Return the [X, Y] coordinate for the center point of the cell that contains the specified text.  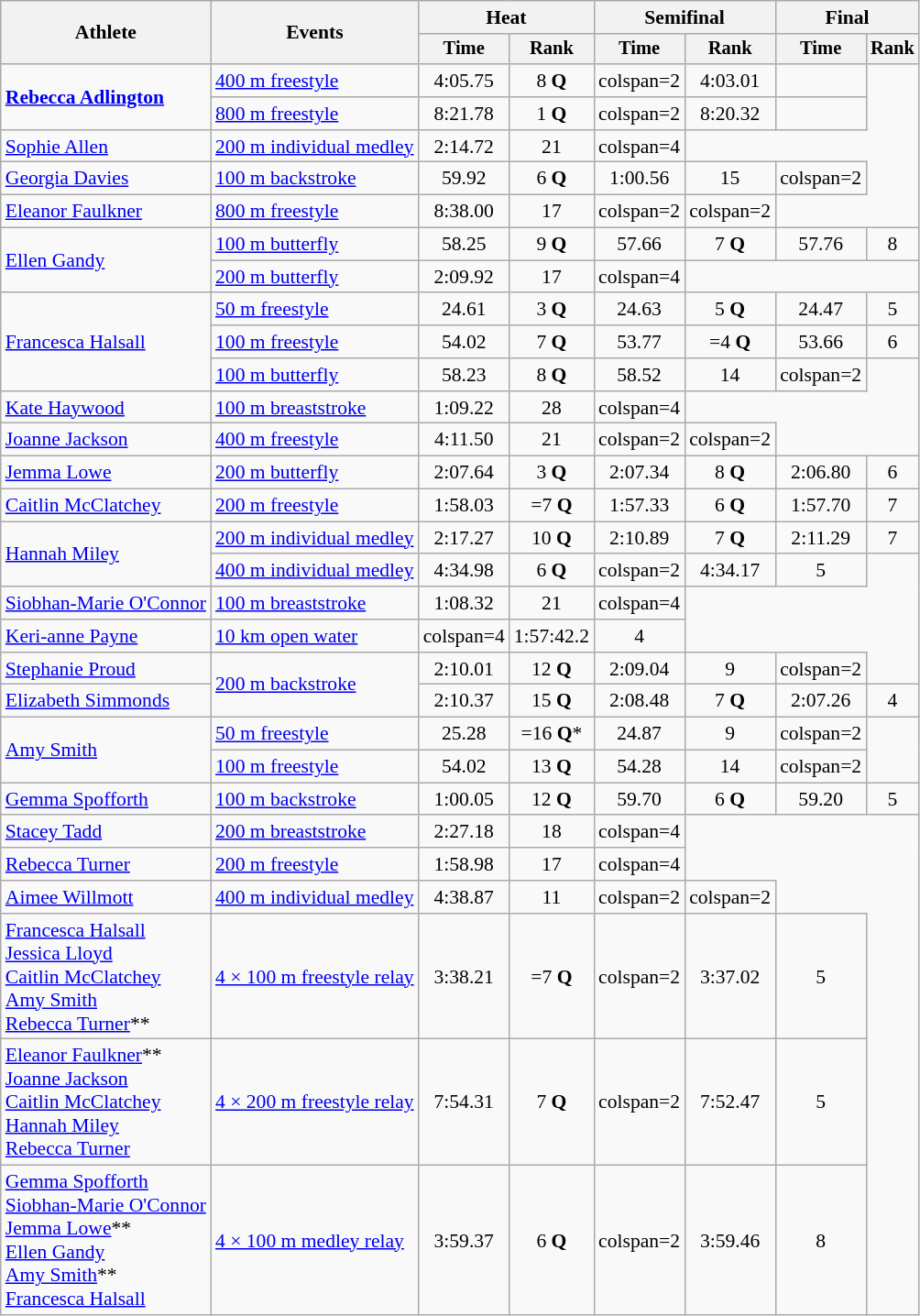
4 × 200 m freestyle relay [315, 1102]
Keri-anne Payne [106, 636]
Kate Haywood [106, 408]
25.28 [464, 734]
1 Q [552, 114]
Amy Smith [106, 750]
1:08.32 [464, 603]
Francesca HalsallJessica LloydCaitlin McClatcheyAmy SmithRebecca Turner** [106, 977]
4:38.87 [464, 897]
Semifinal [685, 17]
=16 Q* [552, 734]
200 m breaststroke [315, 832]
Elizabeth Simmonds [106, 701]
54.28 [640, 767]
59.92 [464, 179]
58.52 [640, 375]
53.66 [821, 342]
1:00.56 [640, 179]
=4 Q [729, 342]
13 Q [552, 767]
2:07.64 [464, 473]
1:09.22 [464, 408]
59.70 [640, 799]
2:27.18 [464, 832]
24.61 [464, 310]
Stacey Tadd [106, 832]
2:10.89 [640, 538]
Aimee Willmott [106, 897]
4:11.50 [464, 440]
Gemma SpofforthSiobhan-Marie O'ConnorJemma Lowe**Ellen GandyAmy Smith**Francesca Halsall [106, 1241]
8:20.32 [729, 114]
2:09.92 [464, 277]
Events [315, 33]
15 Q [552, 701]
Eleanor Faulkner [106, 212]
4 × 100 m freestyle relay [315, 977]
24.47 [821, 310]
Sophie Allen [106, 147]
10 Q [552, 538]
Final [847, 17]
15 [729, 179]
Joanne Jackson [106, 440]
2:06.80 [821, 473]
57.76 [821, 245]
2:10.37 [464, 701]
Eleanor Faulkner**Joanne JacksonCaitlin McClatcheyHannah MileyRebecca Turner [106, 1102]
58.23 [464, 375]
8:21.78 [464, 114]
7:54.31 [464, 1102]
2:11.29 [821, 538]
Gemma Spofforth [106, 799]
53.77 [640, 342]
1:57.33 [640, 506]
4:05.75 [464, 81]
2:14.72 [464, 147]
Stephanie Proud [106, 669]
Hannah Miley [106, 554]
28 [552, 408]
1:58.98 [464, 864]
11 [552, 897]
3:59.37 [464, 1241]
2:07.26 [821, 701]
1:57.70 [821, 506]
2:09.04 [640, 669]
24.63 [640, 310]
Athlete [106, 33]
Georgia Davies [106, 179]
7:52.47 [729, 1102]
Heat [506, 17]
9 Q [552, 245]
2:07.34 [640, 473]
58.25 [464, 245]
8:38.00 [464, 212]
59.20 [821, 799]
4:34.17 [729, 571]
4:34.98 [464, 571]
Ellen Gandy [106, 260]
2:17.27 [464, 538]
18 [552, 832]
4 × 100 m medley relay [315, 1241]
200 m backstroke [315, 685]
3:59.46 [729, 1241]
3:37.02 [729, 977]
2:10.01 [464, 669]
Siobhan-Marie O'Connor [106, 603]
1:58.03 [464, 506]
57.66 [640, 245]
Rebecca Turner [106, 864]
24.87 [640, 734]
3:38.21 [464, 977]
10 km open water [315, 636]
4:03.01 [729, 81]
5 Q [729, 310]
Francesca Halsall [106, 343]
Rebecca Adlington [106, 97]
1:00.05 [464, 799]
Jemma Lowe [106, 473]
1:57:42.2 [552, 636]
2:08.48 [640, 701]
Caitlin McClatchey [106, 506]
